Provide the (X, Y) coordinate of the cell's center where the given text is located.  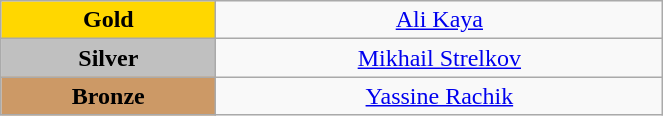
Ali Kaya (440, 20)
Yassine Rachik (440, 96)
Gold (108, 20)
Mikhail Strelkov (440, 58)
Bronze (108, 96)
Silver (108, 58)
